Extract the [X, Y] coordinate from the center of the cell holding the provided text.  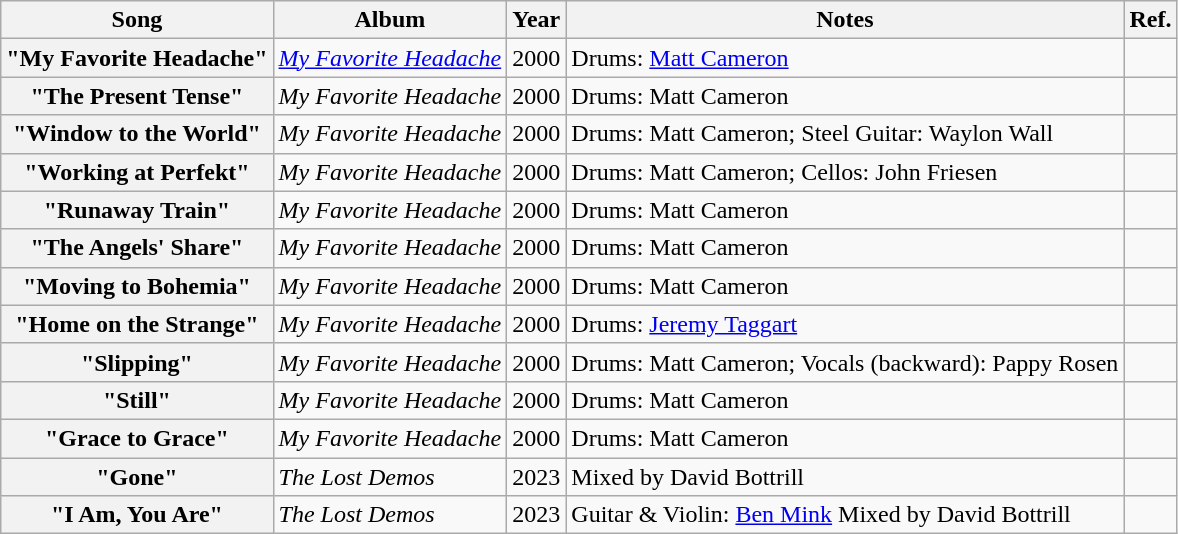
"Grace to Grace" [137, 438]
Notes [845, 20]
"Home on the Strange" [137, 324]
Drums: Matt Cameron; Vocals (backward): Pappy Rosen [845, 362]
Song [137, 20]
"Working at Perfekt" [137, 172]
Mixed by David Bottrill [845, 477]
Ref. [1150, 20]
"Runaway Train" [137, 210]
Guitar & Violin: Ben Mink Mixed by David Bottrill [845, 515]
"Window to the World" [137, 134]
Album [390, 20]
"Moving to Bohemia" [137, 286]
Drums: Jeremy Taggart [845, 324]
Drums: Matt Cameron; Steel Guitar: Waylon Wall [845, 134]
"The Angels' Share" [137, 248]
"My Favorite Headache" [137, 58]
Drums: Matt Cameron; Cellos: John Friesen [845, 172]
"Gone" [137, 477]
"I Am, You Are" [137, 515]
"Still" [137, 400]
Year [536, 20]
"The Present Tense" [137, 96]
"Slipping" [137, 362]
